Output the [x, y] coordinate of the center of the cell containing the given text.  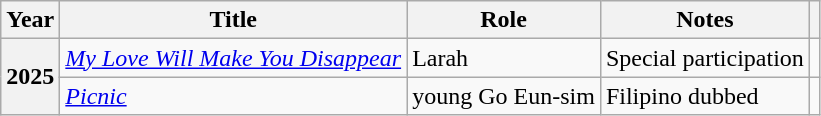
young Go Eun-sim [504, 96]
Picnic [234, 96]
Larah [504, 58]
Special participation [704, 58]
Filipino dubbed [704, 96]
Year [30, 20]
My Love Will Make You Disappear [234, 58]
Notes [704, 20]
Title [234, 20]
Role [504, 20]
2025 [30, 77]
